Determine the (x, y) coordinate at the center of the cell enclosing the given text.  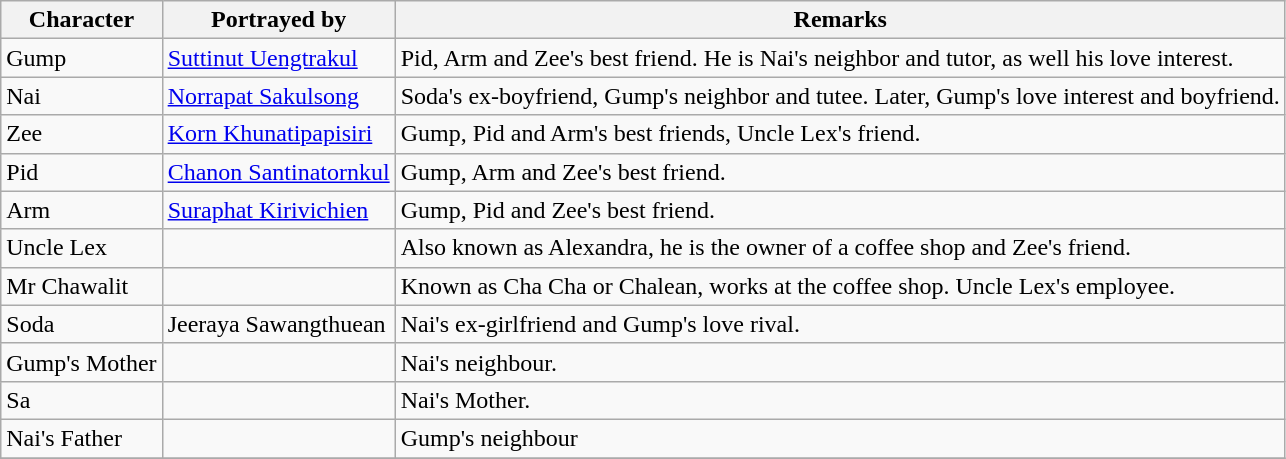
Korn Khunatipapisiri (278, 134)
Soda (82, 324)
Uncle Lex (82, 248)
Suraphat Kirivichien (278, 210)
Gump, Pid and Zee's best friend. (840, 210)
Gump, Arm and Zee's best friend. (840, 172)
Gump's neighbour (840, 438)
Pid (82, 172)
Gump, Pid and Arm's best friends, Uncle Lex's friend. (840, 134)
Norrapat Sakulsong (278, 96)
Chanon Santinatornkul (278, 172)
Nai's ex-girlfriend and Gump's love rival. (840, 324)
Sa (82, 400)
Character (82, 20)
Remarks (840, 20)
Nai's Mother. (840, 400)
Jeeraya Sawangthuean (278, 324)
Nai's neighbour. (840, 362)
Zee (82, 134)
Mr Chawalit (82, 286)
Gump (82, 58)
Also known as Alexandra, he is the owner of a coffee shop and Zee's friend. (840, 248)
Portrayed by (278, 20)
Gump's Mother (82, 362)
Known as Cha Cha or Chalean, works at the coffee shop. Uncle Lex's employee. (840, 286)
Soda's ex-boyfriend, Gump's neighbor and tutee. Later, Gump's love interest and boyfriend. (840, 96)
Nai's Father (82, 438)
Suttinut Uengtrakul (278, 58)
Arm (82, 210)
Nai (82, 96)
Pid, Arm and Zee's best friend. He is Nai's neighbor and tutor, as well his love interest. (840, 58)
